Pinpoint the cell where the given text exists, returning its [X, Y] midpoint coordinate. 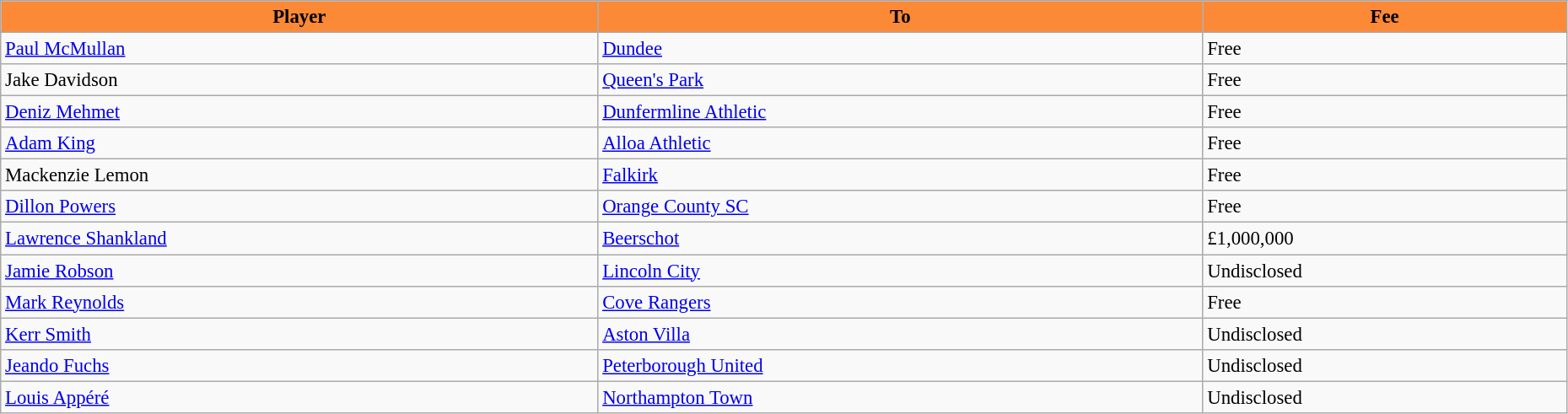
Jamie Robson [299, 271]
Kerr Smith [299, 334]
Dunfermline Athletic [901, 112]
Queen's Park [901, 80]
Dundee [901, 49]
Lincoln City [901, 271]
Deniz Mehmet [299, 112]
Player [299, 17]
Lawrence Shankland [299, 239]
Adam King [299, 143]
Mark Reynolds [299, 302]
Dillon Powers [299, 207]
Jake Davidson [299, 80]
Fee [1385, 17]
Mackenzie Lemon [299, 175]
Aston Villa [901, 334]
To [901, 17]
Jeando Fuchs [299, 365]
Louis Appéré [299, 397]
£1,000,000 [1385, 239]
Cove Rangers [901, 302]
Beerschot [901, 239]
Northampton Town [901, 397]
Orange County SC [901, 207]
Paul McMullan [299, 49]
Peterborough United [901, 365]
Falkirk [901, 175]
Alloa Athletic [901, 143]
